Provide the (X, Y) coordinate of the cell's center where the given text is located.  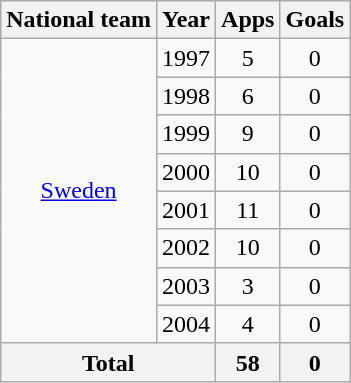
4 (248, 324)
1998 (186, 96)
11 (248, 210)
Apps (248, 20)
5 (248, 58)
2002 (186, 248)
2000 (186, 172)
National team (79, 20)
Goals (315, 20)
6 (248, 96)
2004 (186, 324)
9 (248, 134)
3 (248, 286)
Total (108, 362)
1997 (186, 58)
2001 (186, 210)
58 (248, 362)
2003 (186, 286)
Year (186, 20)
Sweden (79, 191)
1999 (186, 134)
